For the text-containing cell, return its midpoint in (x, y) coordinate format. 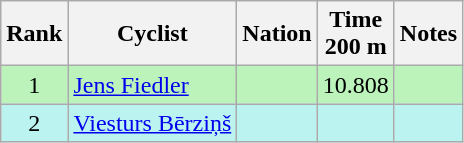
Notes (428, 34)
Viesturs Bērziņš (152, 123)
10.808 (356, 85)
Jens Fiedler (152, 85)
Rank (34, 34)
2 (34, 123)
Nation (277, 34)
1 (34, 85)
Time200 m (356, 34)
Cyclist (152, 34)
